Pinpoint the cell where the given text exists, returning its (x, y) midpoint coordinate. 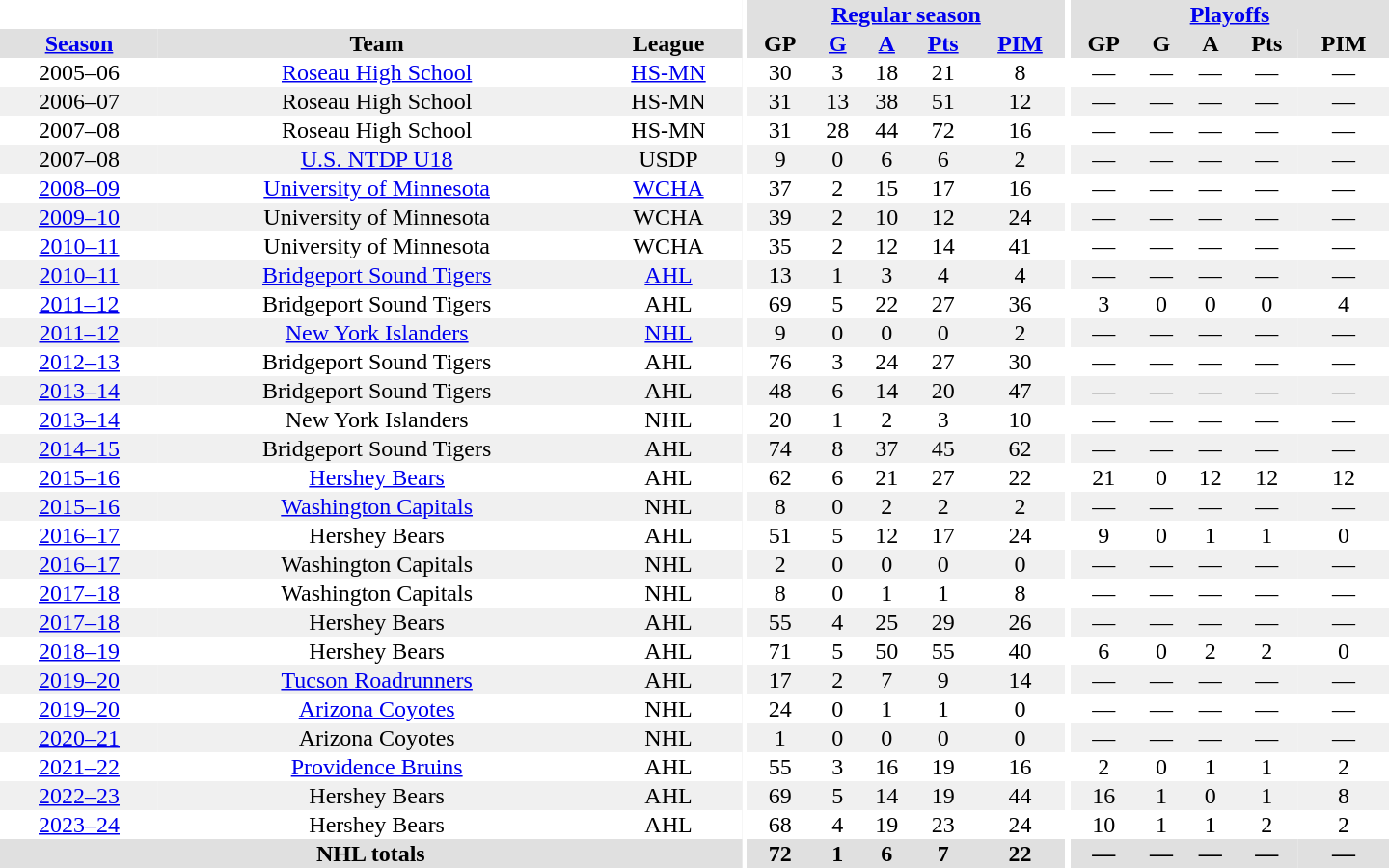
Playoffs (1230, 14)
50 (887, 651)
36 (1021, 304)
2006–07 (79, 101)
29 (943, 622)
Providence Bruins (376, 767)
2018–19 (79, 651)
47 (1021, 391)
76 (779, 362)
2008–09 (79, 188)
48 (779, 391)
2009–10 (79, 217)
Team (376, 43)
2022–23 (79, 796)
2020–21 (79, 738)
NHL totals (370, 854)
League (667, 43)
U.S. NTDP U18 (376, 159)
15 (887, 188)
71 (779, 651)
2021–22 (79, 767)
Regular season (906, 14)
26 (1021, 622)
23 (943, 825)
41 (1021, 246)
2023–24 (79, 825)
Season (79, 43)
25 (887, 622)
38 (887, 101)
45 (943, 448)
18 (887, 72)
2014–15 (79, 448)
40 (1021, 651)
2012–13 (79, 362)
39 (779, 217)
68 (779, 825)
USDP (667, 159)
35 (779, 246)
Tucson Roadrunners (376, 680)
2005–06 (79, 72)
74 (779, 448)
28 (837, 130)
